Find where the given text appears and provide that cell's center as (x, y) coordinate. 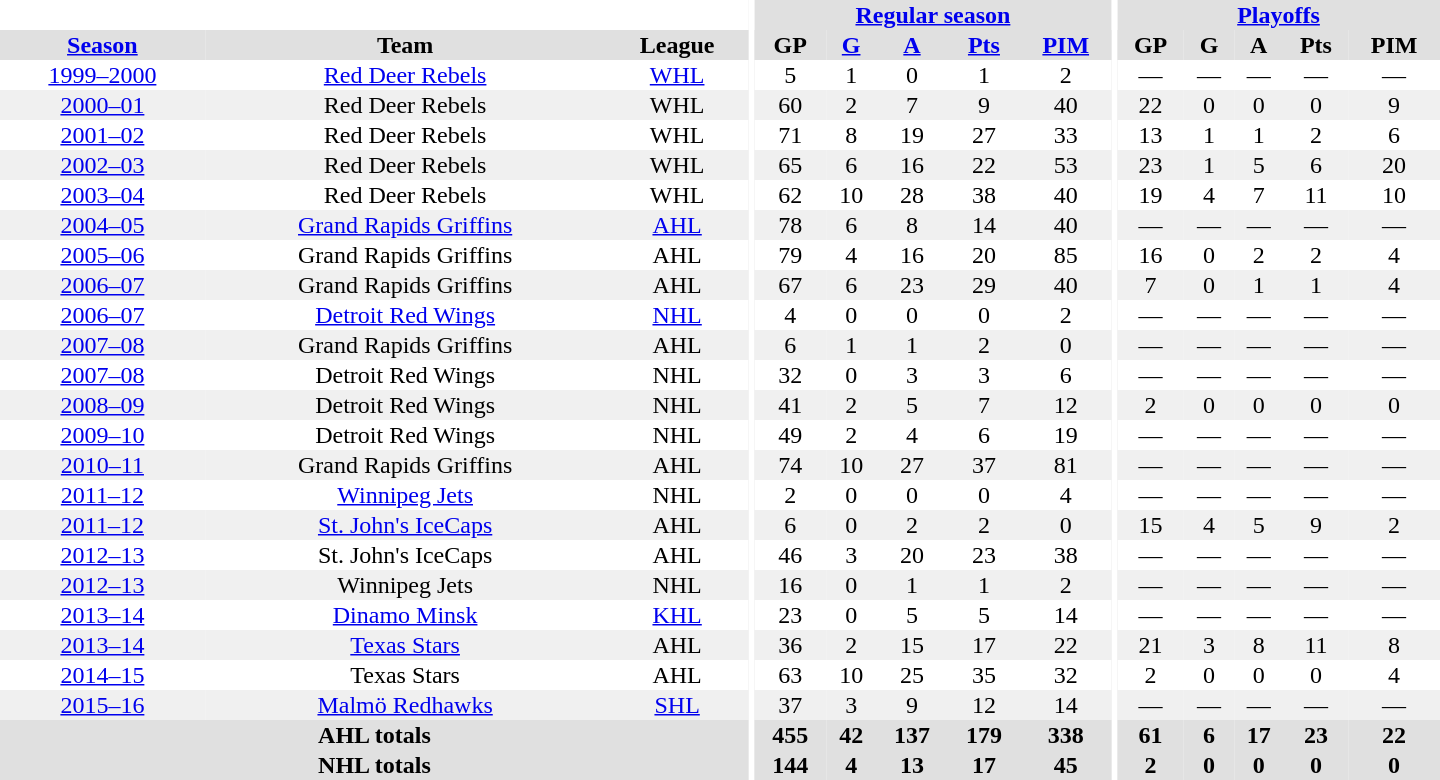
2003–04 (102, 195)
35 (984, 675)
2015–16 (102, 705)
74 (790, 465)
61 (1150, 735)
Malmö Redhawks (406, 705)
67 (790, 285)
2014–15 (102, 675)
21 (1150, 645)
2005–06 (102, 255)
45 (1066, 765)
2010–11 (102, 465)
338 (1066, 735)
36 (790, 645)
65 (790, 165)
2001–02 (102, 135)
41 (790, 405)
179 (984, 735)
49 (790, 435)
2000–01 (102, 105)
81 (1066, 465)
1999–2000 (102, 75)
2009–10 (102, 435)
63 (790, 675)
NHL totals (374, 765)
25 (912, 675)
46 (790, 555)
Playoffs (1278, 15)
AHL totals (374, 735)
2008–09 (102, 405)
60 (790, 105)
2002–03 (102, 165)
League (676, 45)
33 (1066, 135)
62 (790, 195)
KHL (676, 615)
137 (912, 735)
Season (102, 45)
78 (790, 225)
Team (406, 45)
SHL (676, 705)
29 (984, 285)
42 (851, 735)
2004–05 (102, 225)
71 (790, 135)
Regular season (932, 15)
53 (1066, 165)
85 (1066, 255)
Dinamo Minsk (406, 615)
144 (790, 765)
455 (790, 735)
28 (912, 195)
79 (790, 255)
